From the cell containing the given text, extract its center point as [X, Y] coordinate. 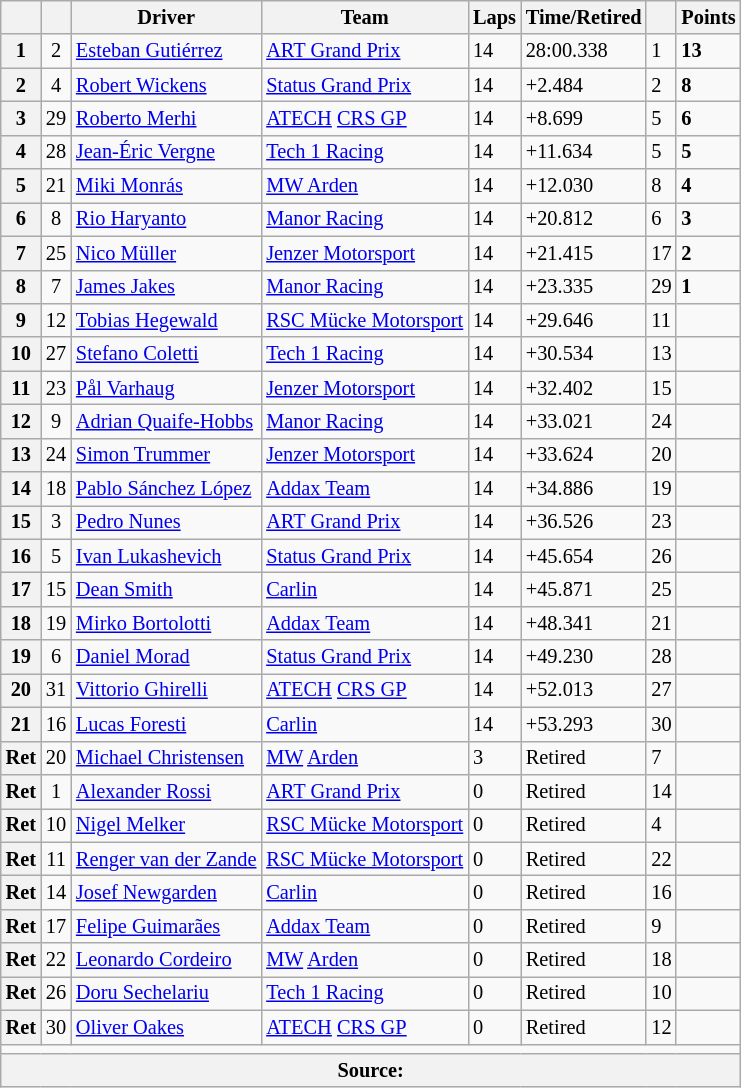
Nico Müller [166, 253]
+29.646 [584, 320]
Josef Newgarden [166, 892]
28:00.338 [584, 51]
+30.534 [584, 354]
+23.335 [584, 287]
Source: [371, 1070]
Miki Monrás [166, 186]
Oliver Oakes [166, 1027]
Time/Retired [584, 17]
Roberto Merhi [166, 118]
Leonardo Cordeiro [166, 960]
+2.484 [584, 85]
Adrian Quaife-Hobbs [166, 421]
+45.871 [584, 589]
+53.293 [584, 724]
Lucas Foresti [166, 724]
Ivan Lukashevich [166, 556]
Alexander Rossi [166, 791]
Laps [494, 17]
+33.021 [584, 421]
+52.013 [584, 690]
Daniel Morad [166, 657]
+34.886 [584, 489]
Team [364, 17]
Felipe Guimarães [166, 926]
+11.634 [584, 152]
Pedro Nunes [166, 522]
Tobias Hegewald [166, 320]
+49.230 [584, 657]
+32.402 [584, 388]
James Jakes [166, 287]
+8.699 [584, 118]
Doru Sechelariu [166, 993]
+20.812 [584, 219]
+36.526 [584, 522]
Stefano Coletti [166, 354]
Robert Wickens [166, 85]
Vittorio Ghirelli [166, 690]
+48.341 [584, 623]
Pablo Sánchez López [166, 489]
Nigel Melker [166, 825]
Pål Varhaug [166, 388]
+45.654 [584, 556]
Simon Trummer [166, 455]
+33.624 [584, 455]
Rio Haryanto [166, 219]
+21.415 [584, 253]
Michael Christensen [166, 758]
Mirko Bortolotti [166, 623]
31 [56, 690]
Points [708, 17]
Renger van der Zande [166, 859]
Dean Smith [166, 589]
+12.030 [584, 186]
Esteban Gutiérrez [166, 51]
Jean-Éric Vergne [166, 152]
Driver [166, 17]
